Identify which cell holds the provided text, then report its (X, Y) central coordinate. 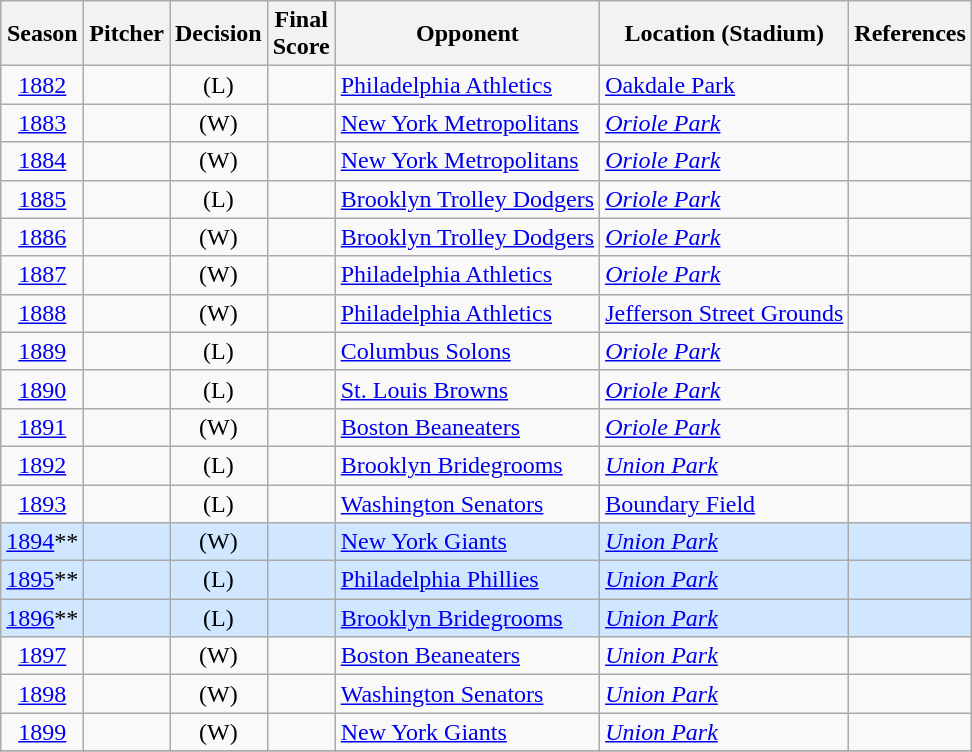
Location (Stadium) (724, 34)
Decision (219, 34)
1882 (42, 85)
1893 (42, 503)
1887 (42, 275)
Jefferson Street Grounds (724, 313)
1889 (42, 351)
Pitcher (127, 34)
Boundary Field (724, 503)
Philadelphia Phillies (467, 580)
1899 (42, 732)
Columbus Solons (467, 351)
1883 (42, 123)
Oakdale Park (724, 85)
1891 (42, 427)
FinalScore (301, 34)
1885 (42, 199)
References (910, 34)
1895** (42, 580)
1892 (42, 465)
1886 (42, 237)
Season (42, 34)
Opponent (467, 34)
1897 (42, 656)
St. Louis Browns (467, 389)
1898 (42, 694)
1894** (42, 542)
1888 (42, 313)
1896** (42, 618)
1890 (42, 389)
1884 (42, 161)
